Detect which cell encompasses the target text, then output its [x, y] center coordinate. 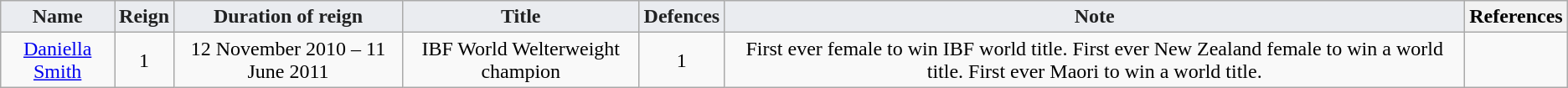
Title [521, 17]
Defences [682, 17]
Name [58, 17]
First ever female to win IBF world title. First ever New Zealand female to win a world title. First ever Maori to win a world title. [1095, 60]
Note [1095, 17]
References [1516, 17]
IBF World Welterweight champion [521, 60]
Reign [144, 17]
Daniella Smith [58, 60]
Duration of reign [288, 17]
12 November 2010 – 11 June 2011 [288, 60]
